Return the (X, Y) coordinate for the center point of the cell that contains the specified text.  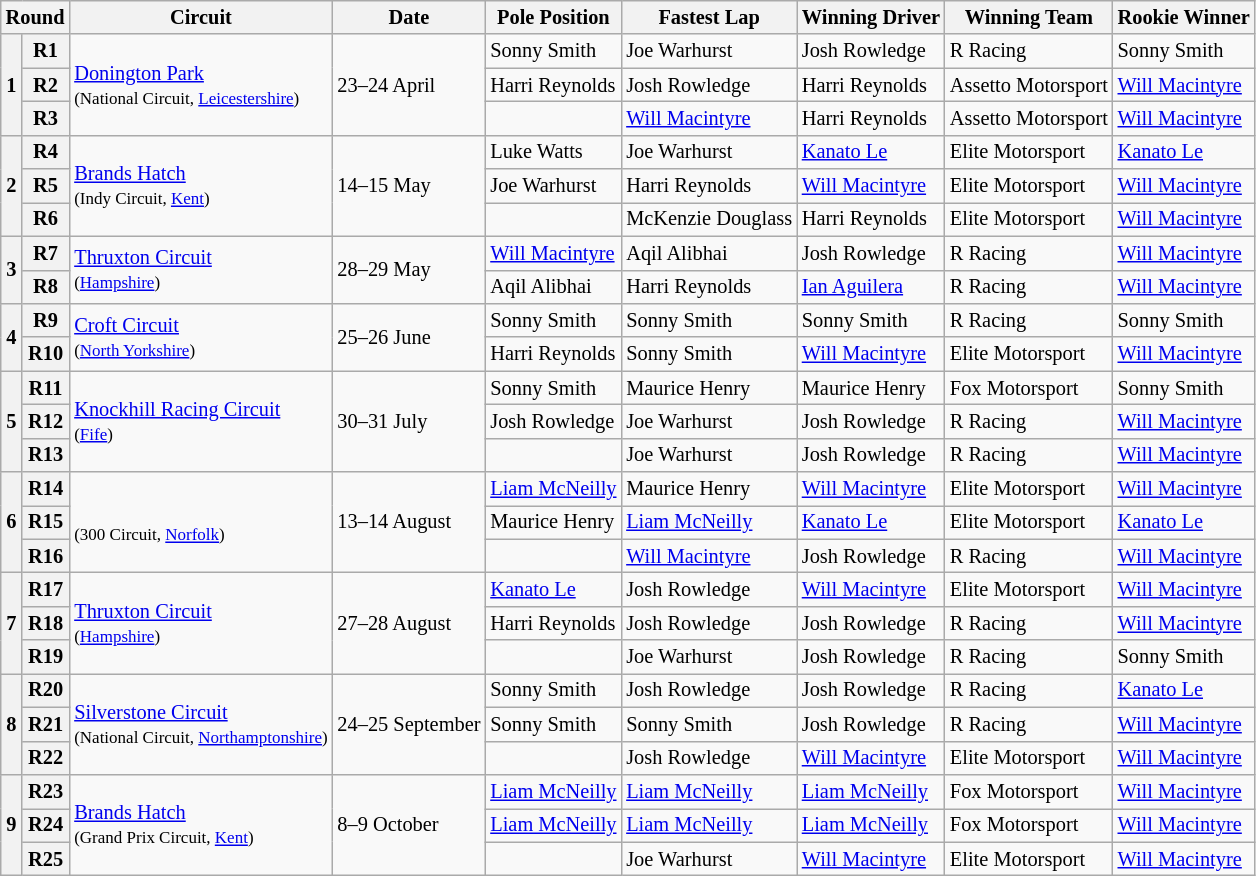
Donington Park(National Circuit, Leicestershire) (200, 84)
Brands Hatch(Grand Prix Circuit, Kent) (200, 824)
9 (12, 824)
R8 (46, 287)
30–31 July (408, 422)
R13 (46, 455)
1 (12, 84)
24–25 September (408, 724)
R21 (46, 724)
Brands Hatch(Indy Circuit, Kent) (200, 186)
R9 (46, 320)
6 (12, 522)
8 (12, 724)
R20 (46, 690)
2 (12, 186)
Silverstone Circuit(National Circuit, Northamptonshire) (200, 724)
13–14 August (408, 522)
R18 (46, 623)
R1 (46, 51)
Winning Team (1029, 17)
Fastest Lap (709, 17)
Knockhill Racing Circuit(Fife) (200, 422)
R10 (46, 354)
(300 Circuit, Norfolk) (200, 522)
Winning Driver (871, 17)
R15 (46, 522)
Pole Position (553, 17)
Rookie Winner (1184, 17)
R19 (46, 657)
5 (12, 422)
Luke Watts (553, 152)
25–26 June (408, 336)
R17 (46, 589)
R12 (46, 421)
R2 (46, 85)
23–24 April (408, 84)
R6 (46, 219)
R25 (46, 859)
R7 (46, 253)
R4 (46, 152)
R5 (46, 186)
Ian Aguilera (871, 287)
R22 (46, 758)
McKenzie Douglass (709, 219)
Round (36, 17)
R24 (46, 825)
R14 (46, 489)
R16 (46, 556)
27–28 August (408, 622)
Date (408, 17)
R11 (46, 388)
Croft Circuit(North Yorkshire) (200, 336)
28–29 May (408, 270)
14–15 May (408, 186)
R3 (46, 118)
Circuit (200, 17)
R23 (46, 791)
3 (12, 270)
8–9 October (408, 824)
4 (12, 336)
7 (12, 622)
